Find where the given text appears and provide that cell's center as [x, y] coordinate. 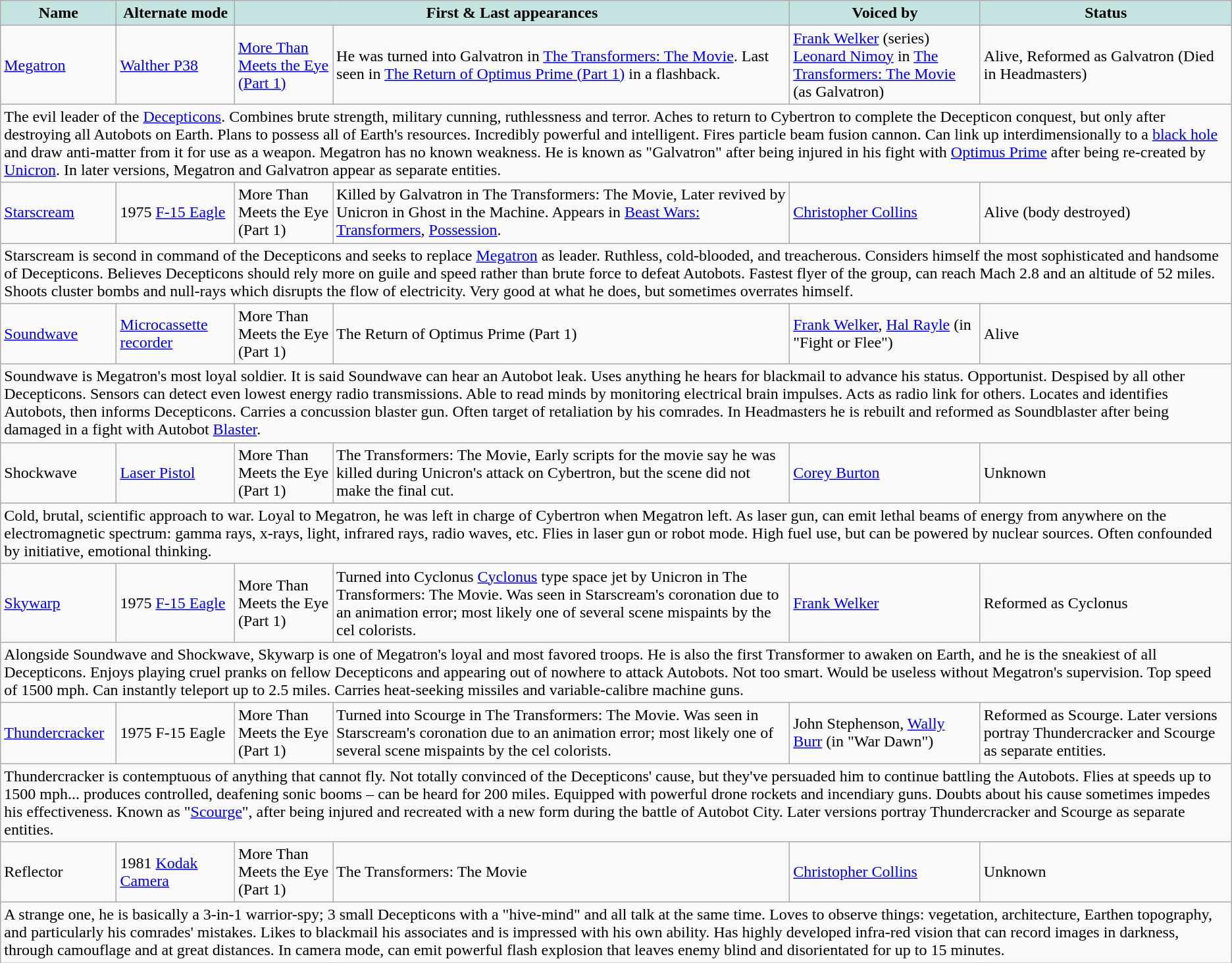
Frank Welker (series)Leonard Nimoy in The Transformers: The Movie (as Galvatron) [885, 65]
Alive (body destroyed) [1106, 213]
Shockwave [59, 473]
The Transformers: The Movie [561, 872]
Voiced by [885, 13]
Reformed as Cyclonus [1106, 603]
Laser Pistol [175, 473]
Walther P38 [175, 65]
Frank Welker [885, 603]
Megatron [59, 65]
Alternate mode [175, 13]
Alive, Reformed as Galvatron (Died in Headmasters) [1106, 65]
He was turned into Galvatron in The Transformers: The Movie. Last seen in The Return of Optimus Prime (Part 1) in a flashback. [561, 65]
Alive [1106, 334]
Thundercracker [59, 733]
First & Last appearances [512, 13]
Microcassette recorder [175, 334]
Reformed as Scourge. Later versions portray Thundercracker and Scourge as separate entities. [1106, 733]
Frank Welker, Hal Rayle (in "Fight or Flee") [885, 334]
John Stephenson, Wally Burr (in "War Dawn") [885, 733]
Skywarp [59, 603]
1981 Kodak Camera [175, 872]
Status [1106, 13]
Corey Burton [885, 473]
Reflector [59, 872]
Name [59, 13]
The Return of Optimus Prime (Part 1) [561, 334]
Soundwave [59, 334]
Starscream [59, 213]
